For the text-containing cell, return its midpoint in (x, y) coordinate format. 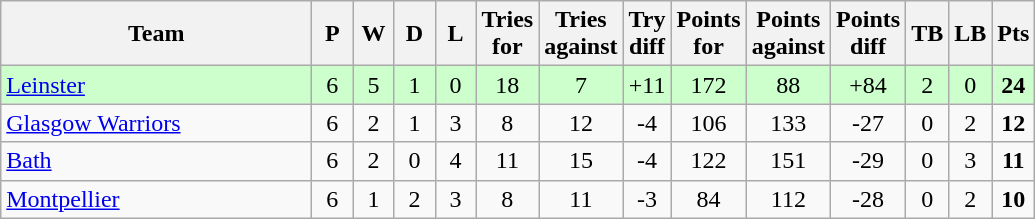
84 (708, 199)
122 (708, 161)
+84 (868, 85)
172 (708, 85)
P (332, 34)
+11 (647, 85)
10 (1014, 199)
Tries for (508, 34)
18 (508, 85)
Tries against (581, 34)
-28 (868, 199)
Points diff (868, 34)
-29 (868, 161)
TB (928, 34)
D (414, 34)
Bath (156, 161)
Pts (1014, 34)
5 (374, 85)
7 (581, 85)
Leinster (156, 85)
Try diff (647, 34)
88 (788, 85)
LB (970, 34)
Glasgow Warriors (156, 123)
L (456, 34)
24 (1014, 85)
Montpellier (156, 199)
-27 (868, 123)
133 (788, 123)
Points against (788, 34)
112 (788, 199)
15 (581, 161)
151 (788, 161)
Points for (708, 34)
Team (156, 34)
-3 (647, 199)
4 (456, 161)
106 (708, 123)
W (374, 34)
